Detect which cell encompasses the target text, then output its [x, y] center coordinate. 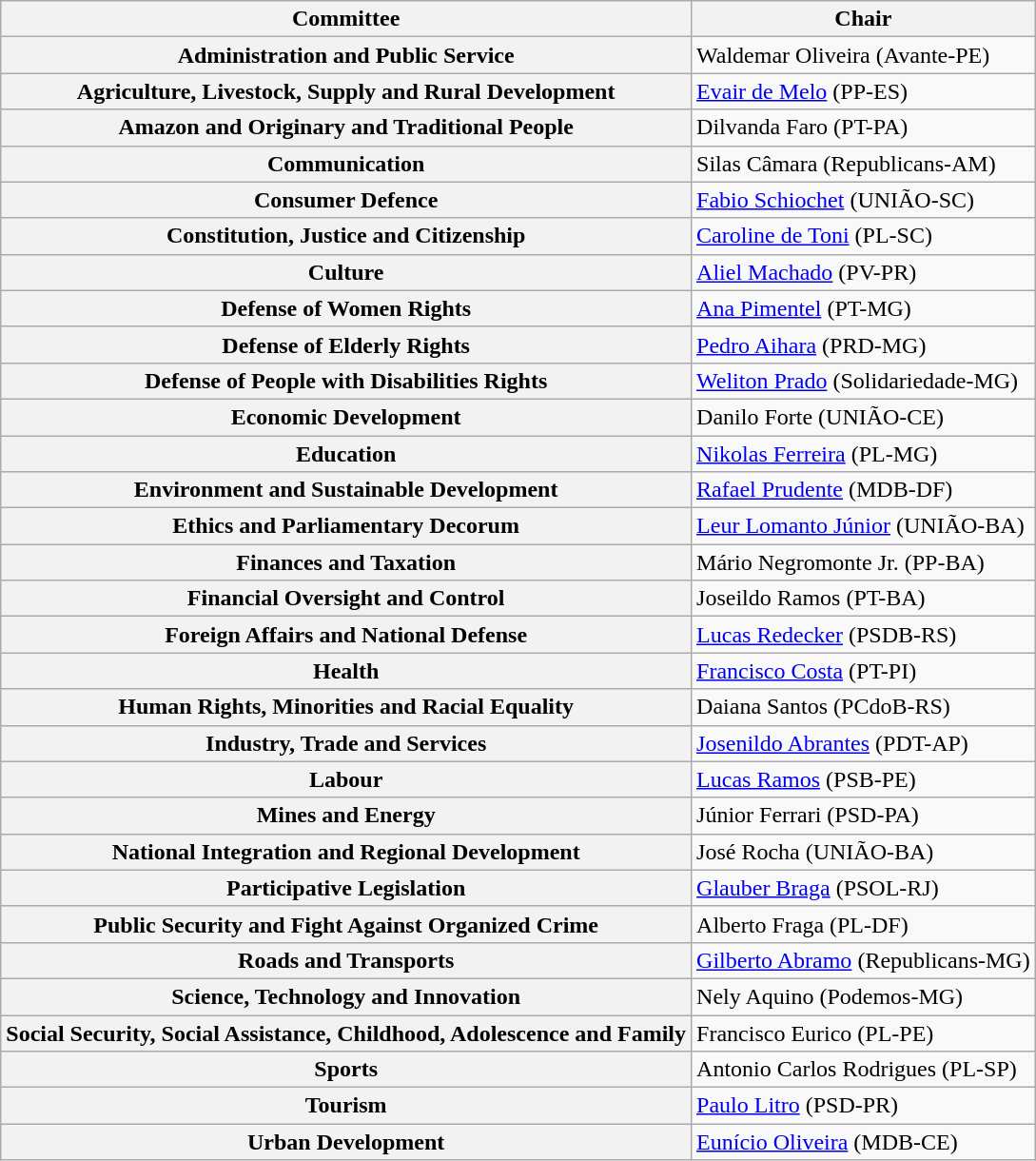
Consumer Defence [346, 200]
Science, Technology and Innovation [346, 996]
Sports [346, 1070]
Lucas Ramos (PSB-PE) [864, 779]
Financial Oversight and Control [346, 599]
Caroline de Toni (PL-SC) [864, 236]
Rafael Prudente (MDB-DF) [864, 490]
Danilo Forte (UNIÃO-CE) [864, 417]
José Rocha (UNIÃO-BA) [864, 852]
Francisco Costa (PT-PI) [864, 671]
Urban Development [346, 1142]
Mário Negromonte Jr. (PP-BA) [864, 562]
Health [346, 671]
Industry, Trade and Services [346, 743]
Paulo Litro (PSD-PR) [864, 1106]
Committee [346, 19]
Nikolas Ferreira (PL-MG) [864, 454]
Defense of Elderly Rights [346, 344]
Evair de Melo (PP-ES) [864, 91]
Education [346, 454]
Administration and Public Service [346, 55]
Júnior Ferrari (PSD-PA) [864, 816]
Gilberto Abramo (Republicans-MG) [864, 960]
Foreign Affairs and National Defense [346, 635]
Francisco Eurico (PL-PE) [864, 1033]
Constitution, Justice and Citizenship [346, 236]
Fabio Schiochet (UNIÃO-SC) [864, 200]
Ana Pimentel (PT-MG) [864, 308]
Mines and Energy [346, 816]
Alberto Fraga (PL-DF) [864, 924]
Agriculture, Livestock, Supply and Rural Development [346, 91]
Silas Câmara (Republicans-AM) [864, 164]
Weliton Prado (Solidariedade-MG) [864, 381]
Participative Legislation [346, 888]
National Integration and Regional Development [346, 852]
Public Security and Fight Against Organized Crime [346, 924]
Amazon and Originary and Traditional People [346, 128]
Social Security, Social Assistance, Childhood, Adolescence and Family [346, 1033]
Antonio Carlos Rodrigues (PL-SP) [864, 1070]
Communication [346, 164]
Defense of Women Rights [346, 308]
Nely Aquino (Podemos-MG) [864, 996]
Waldemar Oliveira (Avante-PE) [864, 55]
Tourism [346, 1106]
Defense of People with Disabilities Rights [346, 381]
Eunício Oliveira (MDB-CE) [864, 1142]
Dilvanda Faro (PT-PA) [864, 128]
Josenildo Abrantes (PDT-AP) [864, 743]
Daiana Santos (PCdoB-RS) [864, 707]
Joseildo Ramos (PT-BA) [864, 599]
Finances and Taxation [346, 562]
Environment and Sustainable Development [346, 490]
Human Rights, Minorities and Racial Equality [346, 707]
Pedro Aihara (PRD-MG) [864, 344]
Ethics and Parliamentary Decorum [346, 526]
Leur Lomanto Júnior (UNIÃO-BA) [864, 526]
Glauber Braga (PSOL-RJ) [864, 888]
Aliel Machado (PV-PR) [864, 272]
Roads and Transports [346, 960]
Chair [864, 19]
Economic Development [346, 417]
Labour [346, 779]
Culture [346, 272]
Lucas Redecker (PSDB-RS) [864, 635]
